Locate the cell with the specified text and output its (x, y) center coordinate. 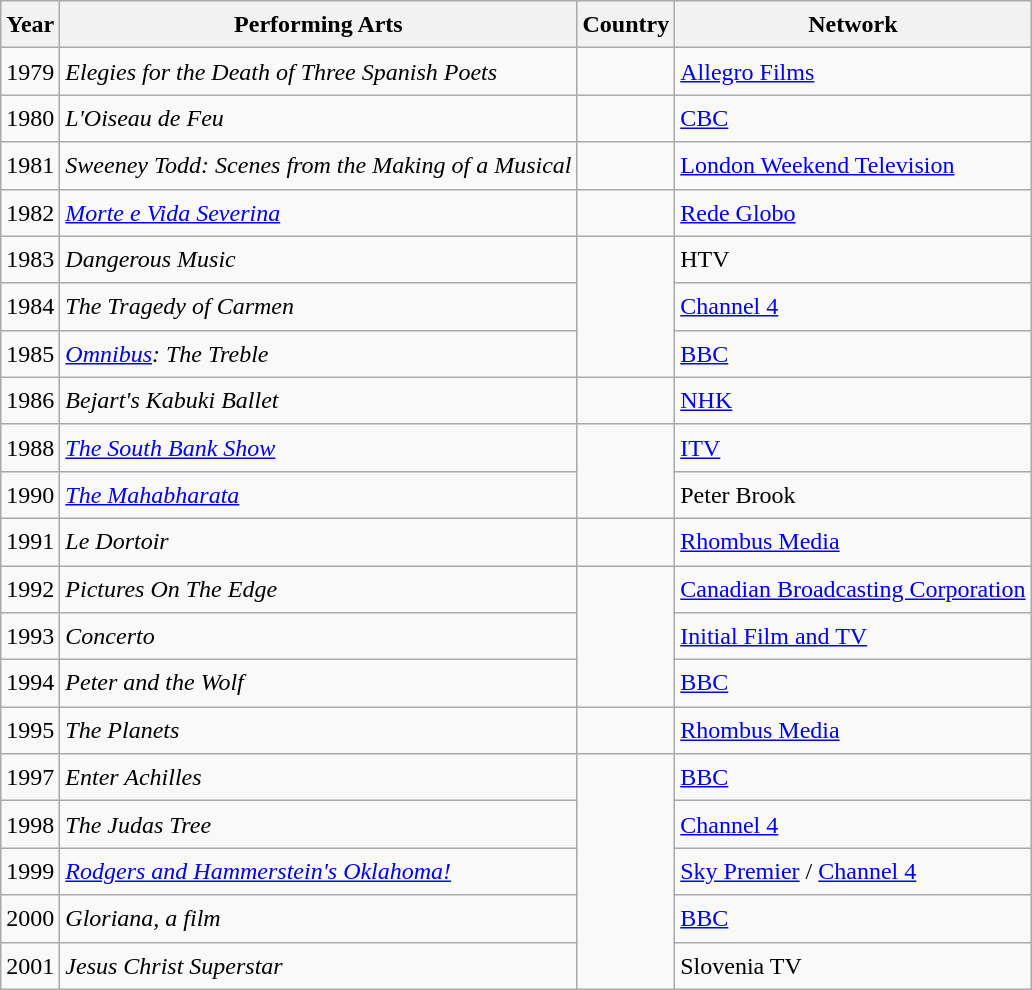
1979 (30, 72)
HTV (853, 260)
Rodgers and Hammerstein's Oklahoma! (318, 872)
Year (30, 24)
Initial Film and TV (853, 636)
Network (853, 24)
The Tragedy of Carmen (318, 306)
1985 (30, 354)
Gloriana, a film (318, 918)
1992 (30, 590)
Peter Brook (853, 494)
1984 (30, 306)
Omnibus: The Treble (318, 354)
Peter and the Wolf (318, 684)
1997 (30, 778)
1991 (30, 542)
1980 (30, 118)
Bejart's Kabuki Ballet (318, 400)
1993 (30, 636)
Morte e Vida Severina (318, 212)
Allegro Films (853, 72)
Concerto (318, 636)
1986 (30, 400)
Rede Globo (853, 212)
1990 (30, 494)
1998 (30, 824)
The Planets (318, 730)
ITV (853, 448)
1982 (30, 212)
Slovenia TV (853, 966)
NHK (853, 400)
Le Dortoir (318, 542)
The Mahabharata (318, 494)
Elegies for the Death of Three Spanish Poets (318, 72)
Pictures On The Edge (318, 590)
Sweeney Todd: Scenes from the Making of a Musical (318, 166)
Country (626, 24)
London Weekend Television (853, 166)
1995 (30, 730)
2001 (30, 966)
The South Bank Show (318, 448)
Dangerous Music (318, 260)
2000 (30, 918)
Jesus Christ Superstar (318, 966)
1999 (30, 872)
1988 (30, 448)
Performing Arts (318, 24)
The Judas Tree (318, 824)
CBC (853, 118)
Enter Achilles (318, 778)
1981 (30, 166)
Canadian Broadcasting Corporation (853, 590)
Sky Premier / Channel 4 (853, 872)
1994 (30, 684)
L'Oiseau de Feu (318, 118)
1983 (30, 260)
